Identify which cell holds the provided text, then report its (x, y) central coordinate. 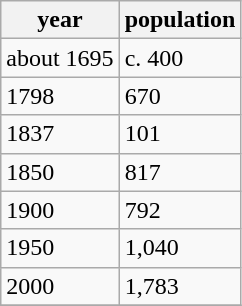
1900 (60, 210)
1837 (60, 134)
1850 (60, 172)
792 (180, 210)
1,783 (180, 286)
c. 400 (180, 58)
about 1695 (60, 58)
101 (180, 134)
1,040 (180, 248)
1950 (60, 248)
1798 (60, 96)
population (180, 20)
2000 (60, 286)
year (60, 20)
817 (180, 172)
670 (180, 96)
